Determine the (X, Y) coordinate at the center of the cell enclosing the given text.  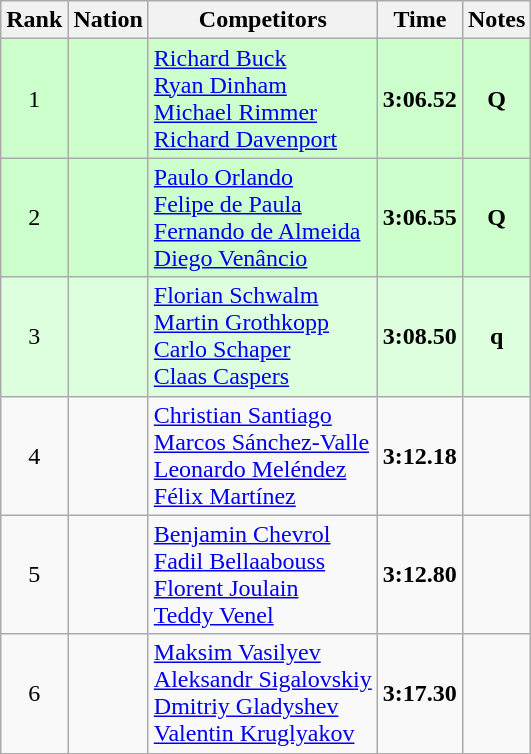
Paulo OrlandoFelipe de PaulaFernando de AlmeidaDiego Venâncio (262, 218)
Competitors (262, 20)
3 (34, 336)
Nation (108, 20)
Time (420, 20)
Benjamin ChevrolFadil BellaaboussFlorent JoulainTeddy Venel (262, 574)
3:12.80 (420, 574)
5 (34, 574)
3:06.55 (420, 218)
Richard BuckRyan DinhamMichael RimmerRichard Davenport (262, 98)
2 (34, 218)
Florian SchwalmMartin GrothkoppCarlo SchaperClaas Caspers (262, 336)
Rank (34, 20)
3:08.50 (420, 336)
4 (34, 456)
6 (34, 694)
Christian SantiagoMarcos Sánchez-ValleLeonardo MeléndezFélix Martínez (262, 456)
3:17.30 (420, 694)
q (496, 336)
3:12.18 (420, 456)
3:06.52 (420, 98)
1 (34, 98)
Notes (496, 20)
Maksim VasilyevAleksandr SigalovskiyDmitriy GladyshevValentin Kruglyakov (262, 694)
